Output the (x, y) coordinate of the center of the cell containing the given text.  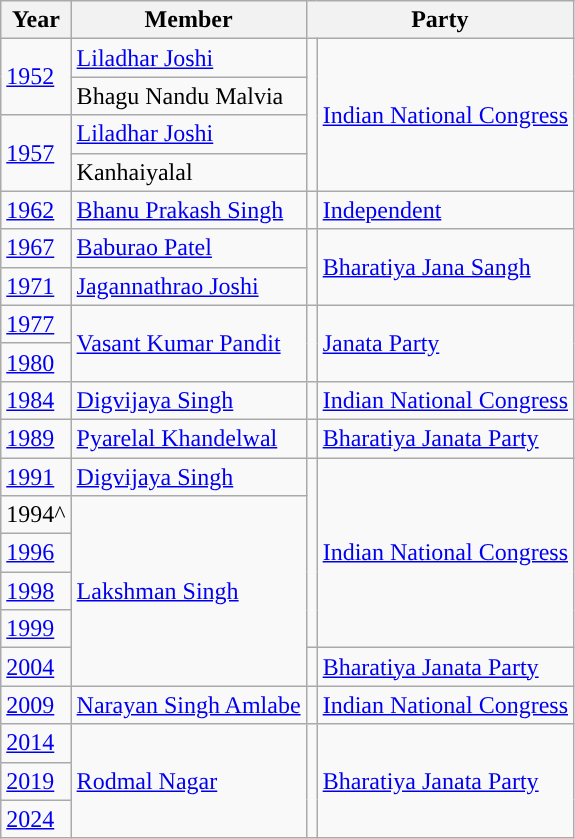
1980 (36, 362)
Pyarelal Khandelwal (188, 438)
1952 (36, 77)
2024 (36, 819)
Janata Party (445, 343)
1962 (36, 210)
Baburao Patel (188, 248)
2019 (36, 781)
Lakshman Singh (188, 591)
1991 (36, 477)
Jagannathrao Joshi (188, 286)
1957 (36, 153)
Narayan Singh Amlabe (188, 705)
Member (188, 20)
2014 (36, 743)
Vasant Kumar Pandit (188, 343)
2004 (36, 667)
1977 (36, 324)
Year (36, 20)
1971 (36, 286)
Rodmal Nagar (188, 781)
1994^ (36, 515)
1984 (36, 400)
1996 (36, 553)
Kanhaiyalal (188, 172)
Bhagu Nandu Malvia (188, 96)
Bharatiya Jana Sangh (445, 267)
1967 (36, 248)
1989 (36, 438)
Party (440, 20)
1999 (36, 629)
2009 (36, 705)
1998 (36, 591)
Bhanu Prakash Singh (188, 210)
Independent (445, 210)
